Search for the cell housing the specified text and yield its (x, y) center coordinate. 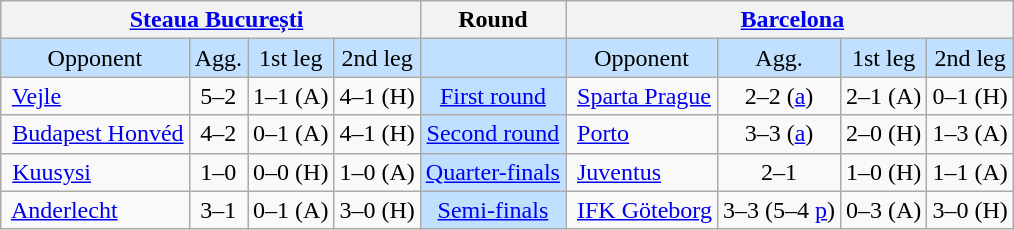
Porto (642, 134)
1–3 (A) (970, 134)
3–3 (5–4 p) (778, 210)
4–2 (218, 134)
Round (492, 20)
Kuusysi (95, 172)
2–0 (H) (883, 134)
3–1 (218, 210)
IFK Göteborg (642, 210)
Barcelona (790, 20)
Quarter-finals (492, 172)
Anderlecht (95, 210)
5–2 (218, 96)
2–1 (A) (883, 96)
3–3 (a) (778, 134)
2–2 (a) (778, 96)
1–0 (A) (377, 172)
Vejle (95, 96)
Budapest Honvéd (95, 134)
First round (492, 96)
1–0 (H) (883, 172)
Semi-finals (492, 210)
1–0 (218, 172)
Juventus (642, 172)
Steaua București (211, 20)
2–1 (778, 172)
Second round (492, 134)
Sparta Prague (642, 96)
0–3 (A) (883, 210)
0–0 (H) (291, 172)
0–1 (H) (970, 96)
